Identify which cell holds the provided text, then report its (X, Y) central coordinate. 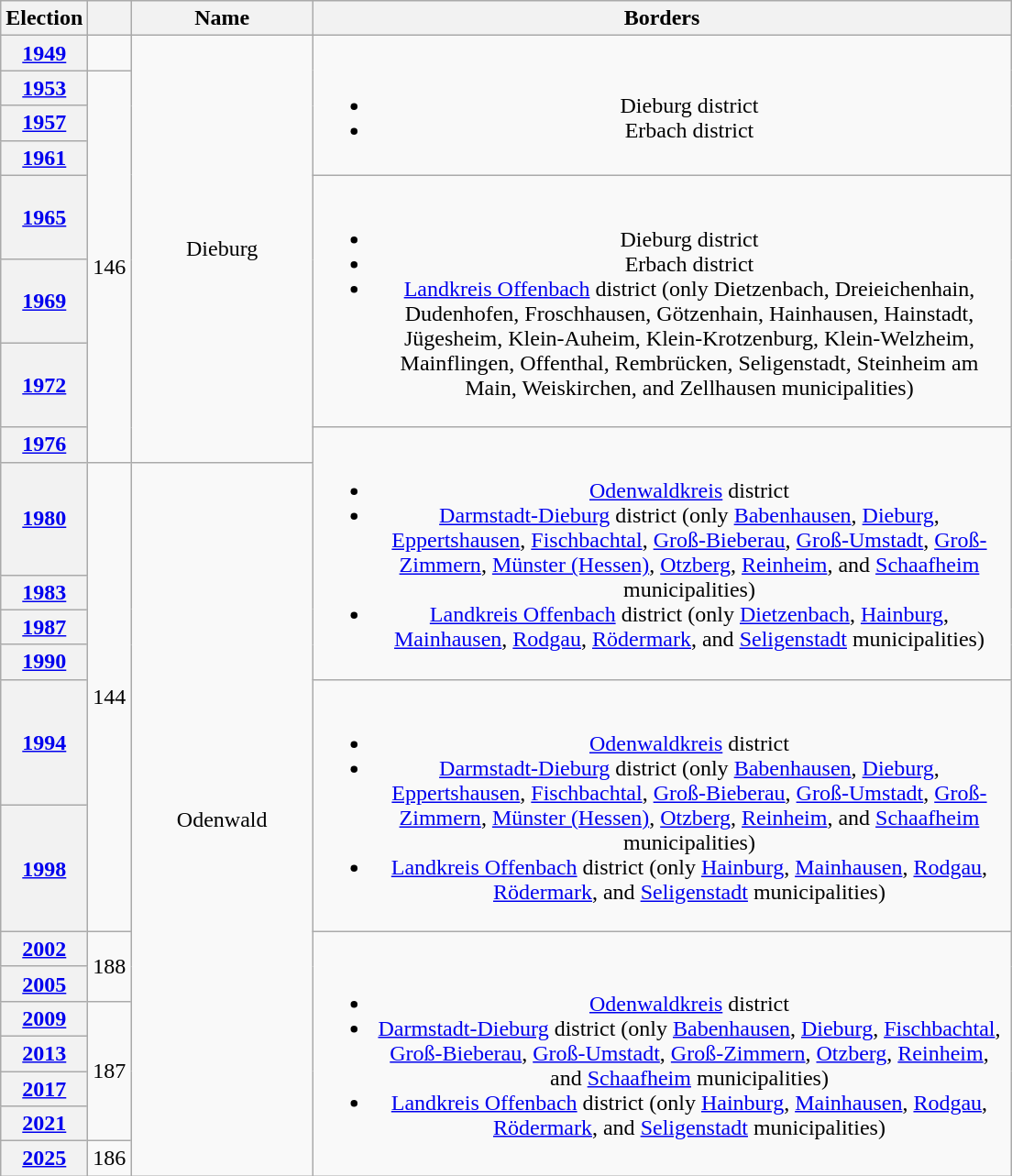
146 (110, 266)
1965 (44, 217)
Dieburg districtErbach district (662, 105)
1976 (44, 445)
1972 (44, 385)
1961 (44, 158)
1983 (44, 592)
1953 (44, 88)
2025 (44, 1159)
1957 (44, 123)
1987 (44, 627)
2009 (44, 1018)
Election (44, 18)
144 (110, 697)
1990 (44, 662)
186 (110, 1159)
1980 (44, 519)
Borders (662, 18)
1998 (44, 869)
1949 (44, 53)
Name (222, 18)
1969 (44, 302)
2002 (44, 949)
2021 (44, 1124)
Odenwald (222, 819)
Dieburg (222, 249)
2005 (44, 984)
1994 (44, 742)
2013 (44, 1053)
188 (110, 966)
187 (110, 1071)
2017 (44, 1088)
